Extract the (X, Y) coordinate from the center of the cell holding the provided text.  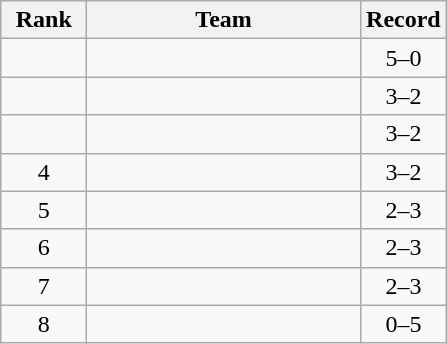
0–5 (403, 324)
7 (44, 286)
6 (44, 248)
Record (403, 20)
Rank (44, 20)
4 (44, 172)
Team (224, 20)
5–0 (403, 58)
5 (44, 210)
8 (44, 324)
